Provide the (X, Y) coordinate of the cell's center where the given text is located.  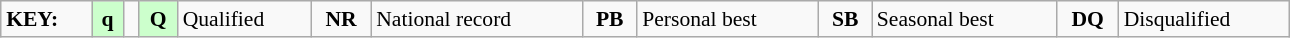
National record (476, 19)
SB (846, 19)
KEY: (46, 19)
Q (158, 19)
Seasonal best (964, 19)
Disqualified (1204, 19)
q (108, 19)
Qualified (244, 19)
NR (341, 19)
DQ (1088, 19)
Personal best (728, 19)
PB (610, 19)
